Provide the (X, Y) coordinate of the cell's center where the given text is located.  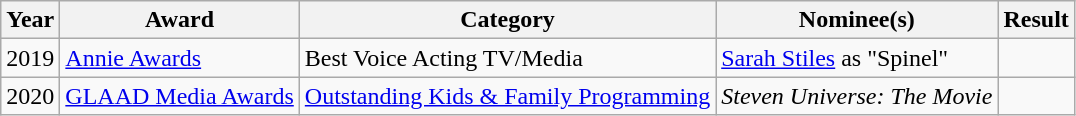
Nominee(s) (857, 20)
Best Voice Acting TV/Media (507, 58)
Result (1036, 20)
Sarah Stiles as "Spinel" (857, 58)
Category (507, 20)
GLAAD Media Awards (180, 96)
Annie Awards (180, 58)
Steven Universe: The Movie (857, 96)
Year (30, 20)
2020 (30, 96)
Outstanding Kids & Family Programming (507, 96)
Award (180, 20)
2019 (30, 58)
